Search for the cell housing the specified text and yield its [X, Y] center coordinate. 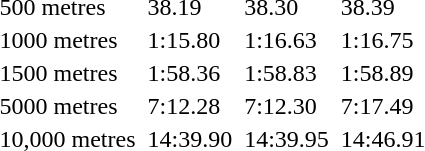
1:16.63 [287, 40]
7:12.30 [287, 106]
1:15.80 [190, 40]
1:58.36 [190, 73]
1:58.83 [287, 73]
7:12.28 [190, 106]
